Return the [x, y] coordinate for the center point of the cell that contains the specified text.  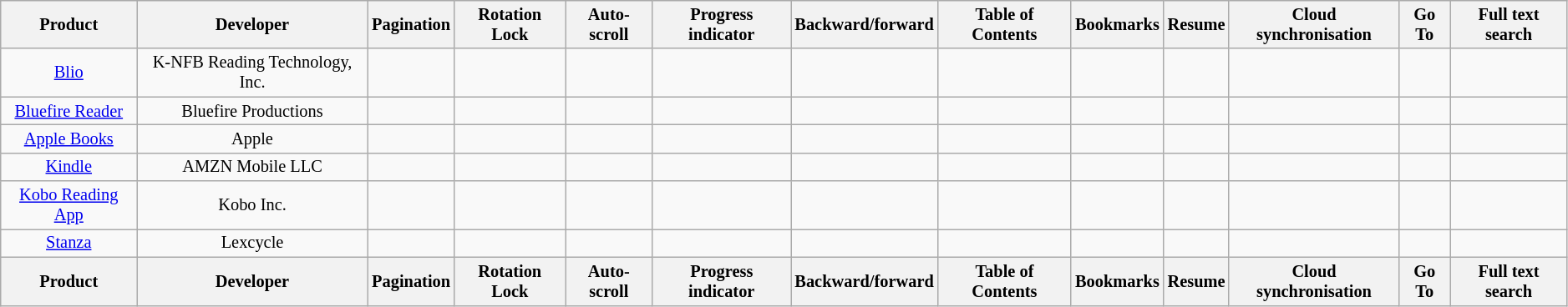
Stanza [69, 243]
Apple Books [69, 138]
Bluefire Productions [252, 111]
Kobo Reading App [69, 205]
Kindle [69, 167]
Apple [252, 138]
Blio [69, 73]
Kobo Inc. [252, 205]
AMZN Mobile LLC [252, 167]
Bluefire Reader [69, 111]
Lexcycle [252, 243]
K-NFB Reading Technology, Inc. [252, 73]
